Scan for the cell matching the given text and deliver its (x, y) coordinate at center. 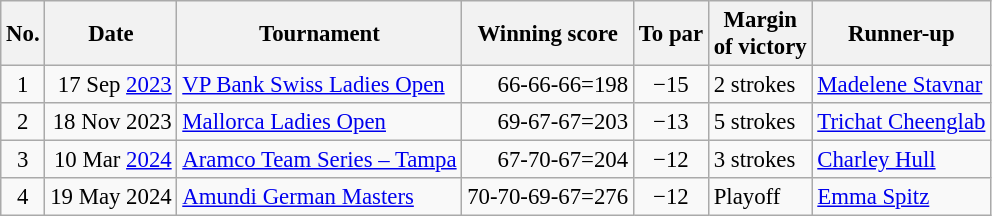
Mallorca Ladies Open (320, 122)
VP Bank Swiss Ladies Open (320, 85)
Runner-up (902, 34)
To par (670, 34)
5 strokes (760, 122)
66-66-66=198 (548, 85)
No. (23, 34)
10 Mar 2024 (111, 160)
70-70-69-67=276 (548, 197)
Amundi German Masters (320, 197)
−15 (670, 85)
2 (23, 122)
18 Nov 2023 (111, 122)
Aramco Team Series – Tampa (320, 160)
Tournament (320, 34)
Trichat Cheenglab (902, 122)
4 (23, 197)
Winning score (548, 34)
Madelene Stavnar (902, 85)
19 May 2024 (111, 197)
−13 (670, 122)
Marginof victory (760, 34)
67-70-67=204 (548, 160)
69-67-67=203 (548, 122)
Charley Hull (902, 160)
Emma Spitz (902, 197)
1 (23, 85)
3 (23, 160)
2 strokes (760, 85)
Playoff (760, 197)
Date (111, 34)
17 Sep 2023 (111, 85)
3 strokes (760, 160)
